For the text-containing cell, return its midpoint in (x, y) coordinate format. 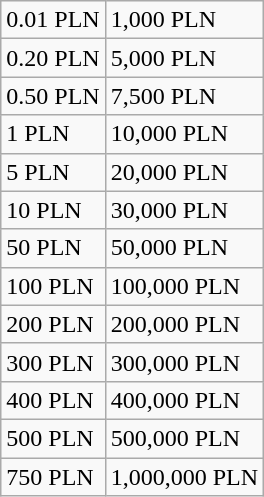
400,000 PLN (184, 400)
5,000 PLN (184, 58)
7,500 PLN (184, 96)
200,000 PLN (184, 324)
100 PLN (53, 286)
100,000 PLN (184, 286)
1 PLN (53, 134)
1,000,000 PLN (184, 477)
5 PLN (53, 172)
0.01 PLN (53, 20)
200 PLN (53, 324)
30,000 PLN (184, 210)
500 PLN (53, 438)
50 PLN (53, 248)
500,000 PLN (184, 438)
0.20 PLN (53, 58)
300 PLN (53, 362)
1,000 PLN (184, 20)
0.50 PLN (53, 96)
400 PLN (53, 400)
10 PLN (53, 210)
10,000 PLN (184, 134)
750 PLN (53, 477)
300,000 PLN (184, 362)
50,000 PLN (184, 248)
20,000 PLN (184, 172)
